Pinpoint the cell where the given text exists, returning its [X, Y] midpoint coordinate. 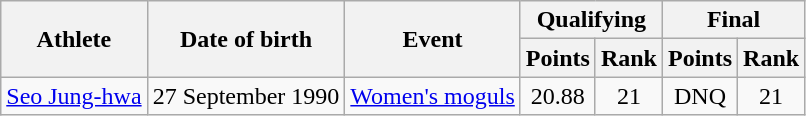
Women's moguls [432, 96]
Seo Jung-hwa [74, 96]
Qualifying [591, 20]
27 September 1990 [246, 96]
Athlete [74, 39]
Date of birth [246, 39]
DNQ [700, 96]
20.88 [558, 96]
Final [733, 20]
Event [432, 39]
